Provide the (x, y) coordinate of the cell's center where the given text is located.  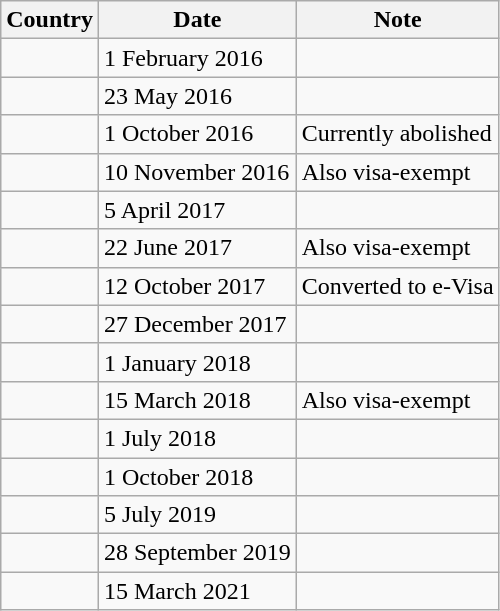
28 September 2019 (197, 553)
27 December 2017 (197, 324)
1 February 2016 (197, 58)
10 November 2016 (197, 172)
1 October 2018 (197, 477)
15 March 2018 (197, 400)
5 April 2017 (197, 210)
1 January 2018 (197, 362)
12 October 2017 (197, 286)
5 July 2019 (197, 515)
23 May 2016 (197, 96)
1 July 2018 (197, 438)
Converted to e-Visa (398, 286)
Note (398, 20)
Country (50, 20)
Date (197, 20)
Currently abolished (398, 134)
1 October 2016 (197, 134)
22 June 2017 (197, 248)
15 March 2021 (197, 591)
